Search for the cell housing the specified text and yield its [x, y] center coordinate. 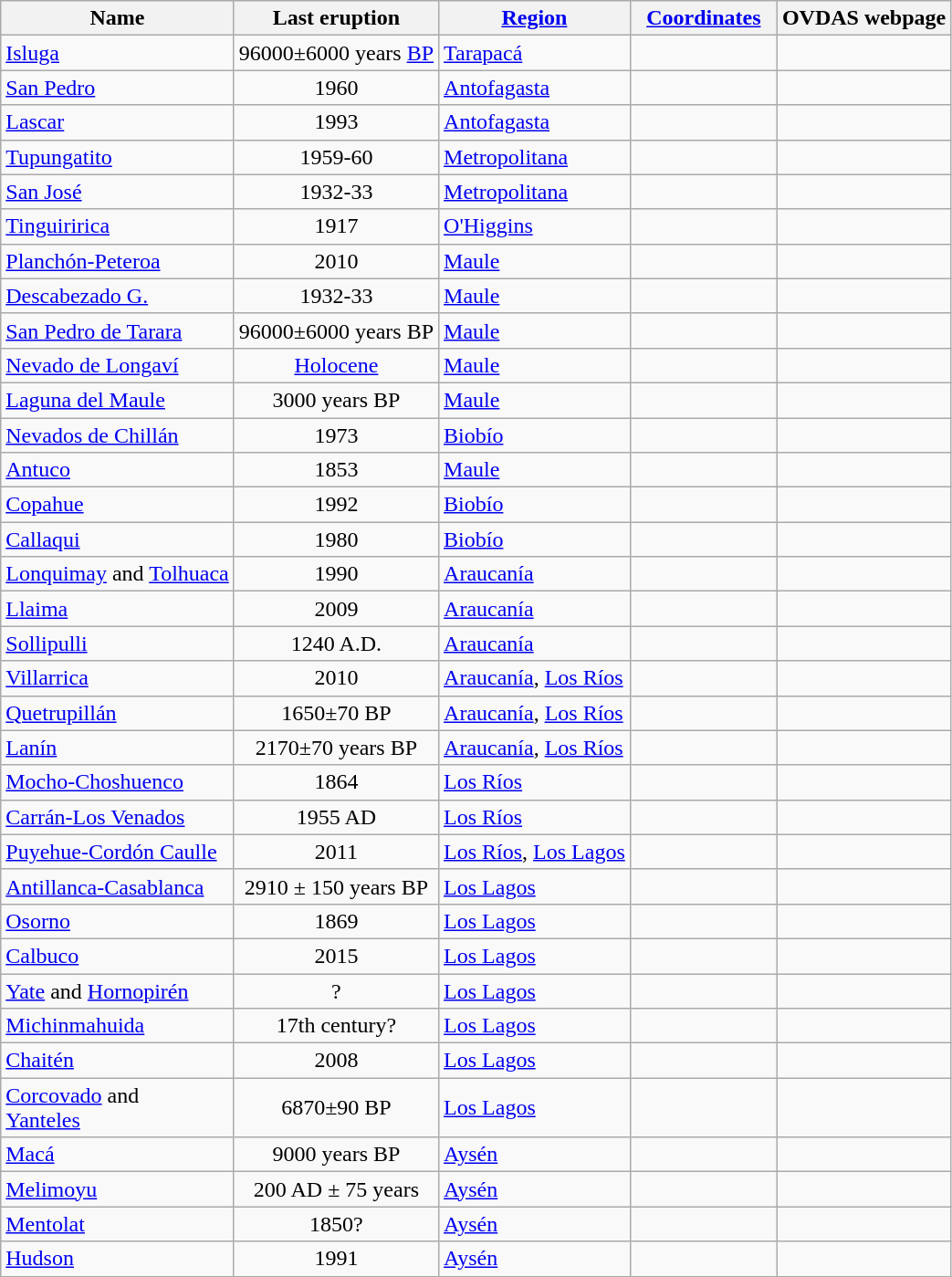
Chaitén [118, 1061]
Coordinates [703, 18]
Sollipulli [118, 644]
Corcovado and Yanteles [118, 1108]
1853 [336, 470]
Mocho-Choshuenco [118, 782]
Isluga [118, 53]
Copahue [118, 505]
Lanín [118, 748]
Antuco [118, 470]
Mentolat [118, 1224]
OVDAS webpage [863, 18]
1917 [336, 226]
Llaima [118, 609]
1991 [336, 1259]
Antillanca-Casablanca [118, 886]
Puyehue-Cordón Caulle [118, 852]
Hudson [118, 1259]
O'Higgins [535, 226]
1240 A.D. [336, 644]
Los Ríos, Los Lagos [535, 852]
Lonquimay and Tolhuaca [118, 574]
Callaqui [118, 539]
3000 years BP [336, 400]
Planchón-Peteroa [118, 261]
2009 [336, 609]
Quetrupillán [118, 713]
1959-60 [336, 157]
? [336, 990]
Melimoyu [118, 1189]
Region [535, 18]
San José [118, 192]
2170±70 years BP [336, 748]
Michinmahuida [118, 1026]
Holocene [336, 365]
Osorno [118, 921]
San Pedro de Tarara [118, 330]
1990 [336, 574]
San Pedro [118, 88]
1955 AD [336, 817]
Tarapacá [535, 53]
2011 [336, 852]
Villarrica [118, 678]
9000 years BP [336, 1155]
Macá [118, 1155]
1850? [336, 1224]
Tupungatito [118, 157]
Nevados de Chillán [118, 435]
1960 [336, 88]
Yate and Hornopirén [118, 990]
1869 [336, 921]
1864 [336, 782]
2008 [336, 1061]
Tinguiririca [118, 226]
200 AD ± 75 years [336, 1189]
17th century? [336, 1026]
1993 [336, 122]
6870±90 BP [336, 1108]
Descabezado G. [118, 296]
1992 [336, 505]
Carrán-Los Venados [118, 817]
Calbuco [118, 956]
1980 [336, 539]
Last eruption [336, 18]
2910 ± 150 years BP [336, 886]
1650±70 BP [336, 713]
2015 [336, 956]
Nevado de Longaví [118, 365]
Name [118, 18]
Laguna del Maule [118, 400]
Lascar [118, 122]
1973 [336, 435]
